Pinpoint the cell where the given text exists, returning its [X, Y] midpoint coordinate. 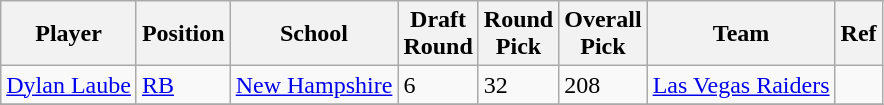
32 [518, 85]
Dylan Laube [69, 85]
RoundPick [518, 34]
6 [438, 85]
New Hampshire [314, 85]
OverallPick [603, 34]
Team [741, 34]
RB [183, 85]
DraftRound [438, 34]
Las Vegas Raiders [741, 85]
School [314, 34]
Position [183, 34]
Player [69, 34]
Ref [858, 34]
208 [603, 85]
